Find where the given text appears and provide that cell's center as (x, y) coordinate. 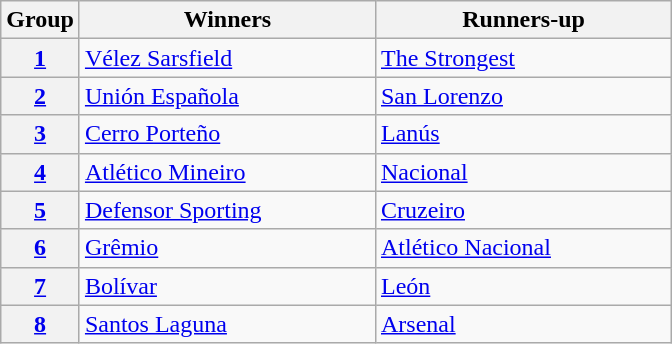
Atlético Nacional (523, 248)
4 (40, 172)
Bolívar (227, 286)
Cerro Porteño (227, 134)
6 (40, 248)
Grêmio (227, 248)
The Strongest (523, 58)
Cruzeiro (523, 210)
Santos Laguna (227, 324)
Nacional (523, 172)
Vélez Sarsfield (227, 58)
2 (40, 96)
Defensor Sporting (227, 210)
Unión Española (227, 96)
3 (40, 134)
8 (40, 324)
7 (40, 286)
Atlético Mineiro (227, 172)
Lanús (523, 134)
Group (40, 20)
Winners (227, 20)
1 (40, 58)
Arsenal (523, 324)
León (523, 286)
San Lorenzo (523, 96)
Runners-up (523, 20)
5 (40, 210)
